Search for the cell housing the specified text and yield its (X, Y) center coordinate. 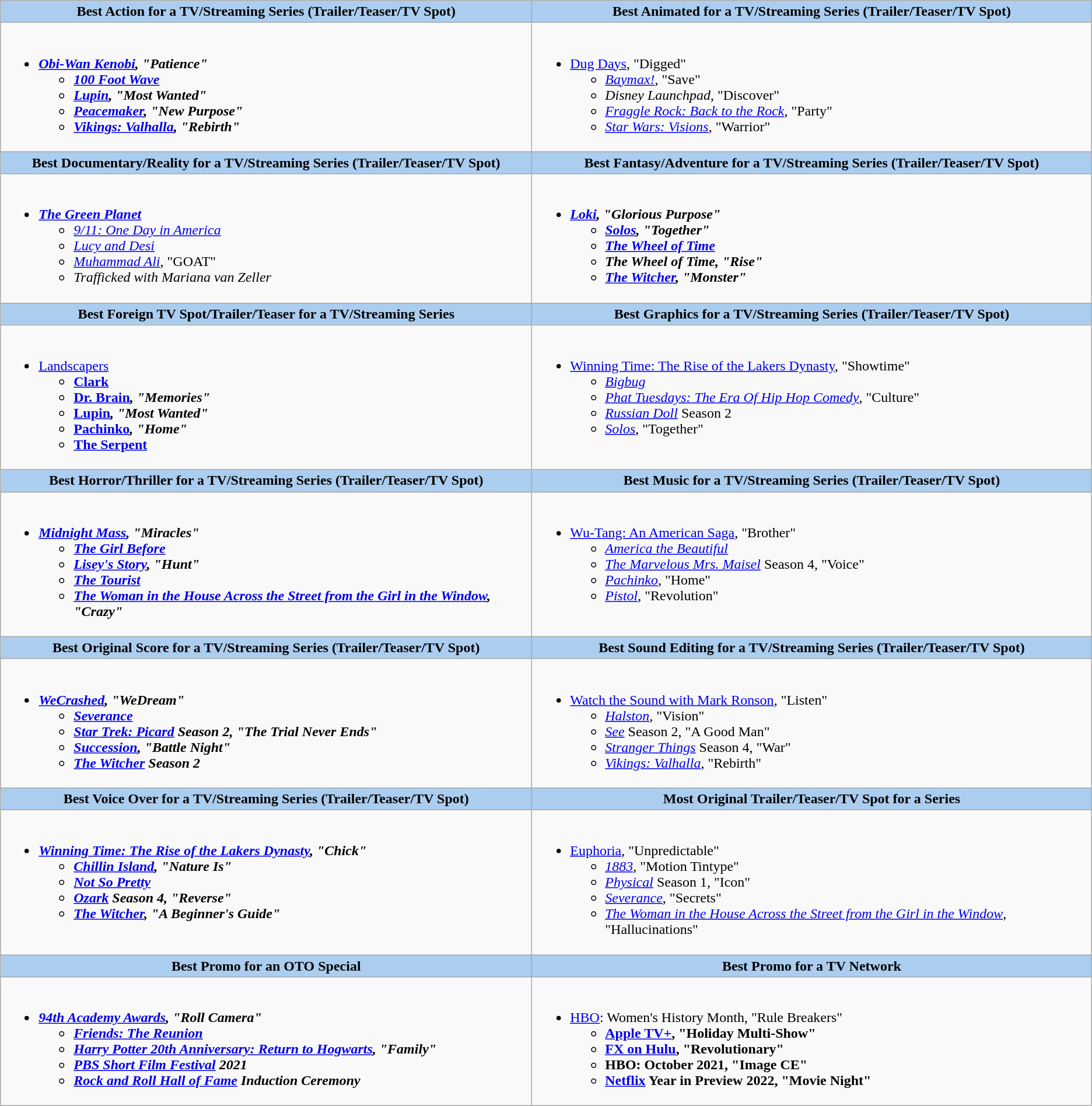
Best Graphics for a TV/Streaming Series (Trailer/Teaser/TV Spot) (812, 314)
Best Music for a TV/Streaming Series (Trailer/Teaser/TV Spot) (812, 481)
Obi-Wan Kenobi, "Patience"100 Foot WaveLupin, "Most Wanted"Peacemaker, "New Purpose"Vikings: Valhalla, "Rebirth" (266, 87)
Watch the Sound with Mark Ronson, "Listen"Halston, "Vision"See Season 2, "A Good Man"Stranger Things Season 4, "War"Vikings: Valhalla, "Rebirth" (812, 723)
Best Sound Editing for a TV/Streaming Series (Trailer/Teaser/TV Spot) (812, 647)
Most Original Trailer/Teaser/TV Spot for a Series (812, 799)
Best Promo for an OTO Special (266, 965)
Best Voice Over for a TV/Streaming Series (Trailer/Teaser/TV Spot) (266, 799)
Best Foreign TV Spot/Trailer/Teaser for a TV/Streaming Series (266, 314)
Best Documentary/Reality for a TV/Streaming Series (Trailer/Teaser/TV Spot) (266, 163)
Dug Days, "Digged"Baymax!, "Save"Disney Launchpad, "Discover"Fraggle Rock: Back to the Rock, "Party"Star Wars: Visions, "Warrior" (812, 87)
LandscapersClarkDr. Brain, "Memories"Lupin, "Most Wanted"Pachinko, "Home"The Serpent (266, 397)
The Green Planet9/11: One Day in AmericaLucy and DesiMuhammad Ali, "GOAT"Trafficked with Mariana van Zeller (266, 238)
Best Promo for a TV Network (812, 965)
Best Original Score for a TV/Streaming Series (Trailer/Teaser/TV Spot) (266, 647)
Wu-Tang: An American Saga, "Brother"America the BeautifulThe Marvelous Mrs. Maisel Season 4, "Voice"Pachinko, "Home"Pistol, "Revolution" (812, 564)
Loki, "Glorious Purpose"Solos, "Together"The Wheel of TimeThe Wheel of Time, "Rise"The Witcher, "Monster" (812, 238)
Best Action for a TV/Streaming Series (Trailer/Teaser/TV Spot) (266, 12)
Best Animated for a TV/Streaming Series (Trailer/Teaser/TV Spot) (812, 12)
Best Horror/Thriller for a TV/Streaming Series (Trailer/Teaser/TV Spot) (266, 481)
WeCrashed, "WeDream"SeveranceStar Trek: Picard Season 2, "The Trial Never Ends"Succession, "Battle Night"The Witcher Season 2 (266, 723)
Best Fantasy/Adventure for a TV/Streaming Series (Trailer/Teaser/TV Spot) (812, 163)
Midnight Mass, "Miracles"The Girl BeforeLisey's Story, "Hunt"The TouristThe Woman in the House Across the Street from the Girl in the Window, "Crazy" (266, 564)
